Scan for the cell matching the given text and deliver its [X, Y] coordinate at center. 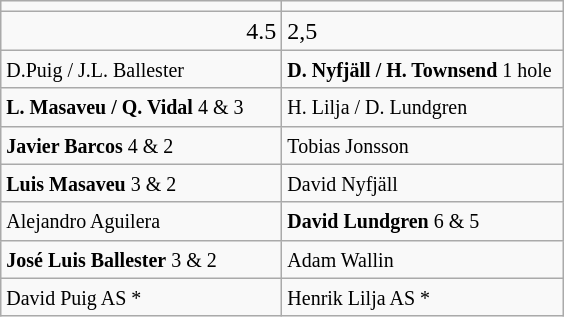
L. Masaveu / Q. Vidal 4 & 3 [142, 107]
Luis Masaveu 3 & 2 [142, 183]
David Puig AS * [142, 297]
2,5 [422, 31]
José Luis Ballester 3 & 2 [142, 259]
Alejandro Aguilera [142, 221]
4.5 [142, 31]
D.Puig / J.L. Ballester [142, 69]
Tobias Jonsson [422, 145]
David Nyfjäll [422, 183]
H. Lilja / D. Lundgren [422, 107]
Javier Barcos 4 & 2 [142, 145]
D. Nyfjäll / H. Townsend 1 hole [422, 69]
Adam Wallin [422, 259]
Henrik Lilja AS * [422, 297]
David Lundgren 6 & 5 [422, 221]
